Return [X, Y] of the center of cell containing provided text 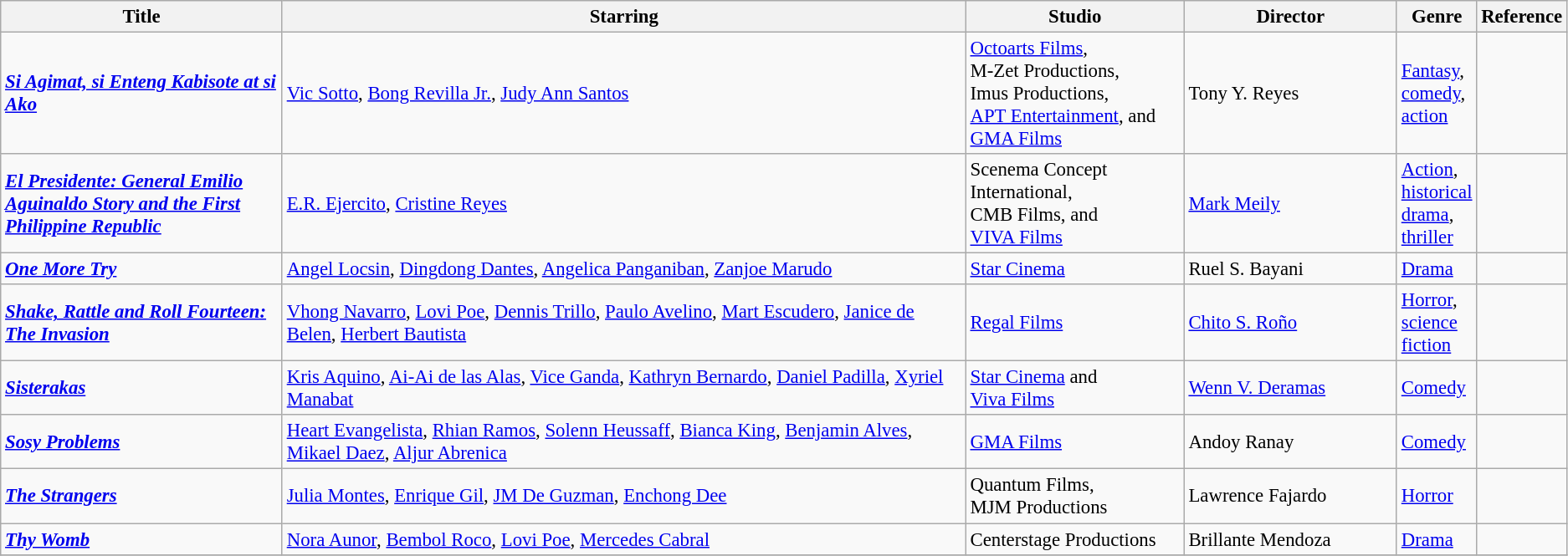
Angel Locsin, Dingdong Dantes, Angelica Panganiban, Zanjoe Marudo [624, 269]
Octoarts Films, M-Zet Productions, Imus Productions, APT Entertainment, and GMA Films [1074, 94]
Mark Meily [1290, 204]
Si Agimat, si Enteng Kabisote at si Ako [142, 94]
Horror, science fiction [1436, 323]
Title [142, 17]
Fantasy, comedy, action [1436, 94]
Reference [1522, 17]
Ruel S. Bayani [1290, 269]
Chito S. Roño [1290, 323]
Vic Sotto, Bong Revilla Jr., Judy Ann Santos [624, 94]
GMA Films [1074, 441]
Lawrence Fajardo [1290, 497]
Shake, Rattle and Roll Fourteen: The Invasion [142, 323]
Brillante Mendoza [1290, 539]
Kris Aquino, Ai-Ai de las Alas, Vice Ganda, Kathryn Bernardo, Daniel Padilla, Xyriel Manabat [624, 388]
Starring [624, 17]
Studio [1074, 17]
Vhong Navarro, Lovi Poe, Dennis Trillo, Paulo Avelino, Mart Escudero, Janice de Belen, Herbert Bautista [624, 323]
One More Try [142, 269]
The Strangers [142, 497]
Heart Evangelista, Rhian Ramos, Solenn Heussaff, Bianca King, Benjamin Alves, Mikael Daez, Aljur Abrenica [624, 441]
Scenema Concept International, CMB Films, and VIVA Films [1074, 204]
Tony Y. Reyes [1290, 94]
Star Cinema [1074, 269]
Centerstage Productions [1074, 539]
Sisterakas [142, 388]
Julia Montes, Enrique Gil, JM De Guzman, Enchong Dee [624, 497]
Action, historical drama, thriller [1436, 204]
Genre [1436, 17]
Andoy Ranay [1290, 441]
Sosy Problems [142, 441]
Regal Films [1074, 323]
Wenn V. Deramas [1290, 388]
Star Cinema and Viva Films [1074, 388]
E.R. Ejercito, Cristine Reyes [624, 204]
Director [1290, 17]
Thy Womb [142, 539]
Nora Aunor, Bembol Roco, Lovi Poe, Mercedes Cabral [624, 539]
Horror [1436, 497]
Quantum Films, MJM Productions [1074, 497]
El Presidente: General Emilio Aguinaldo Story and the First Philippine Republic [142, 204]
